Provide the (x, y) coordinate of the cell's center where the given text is located.  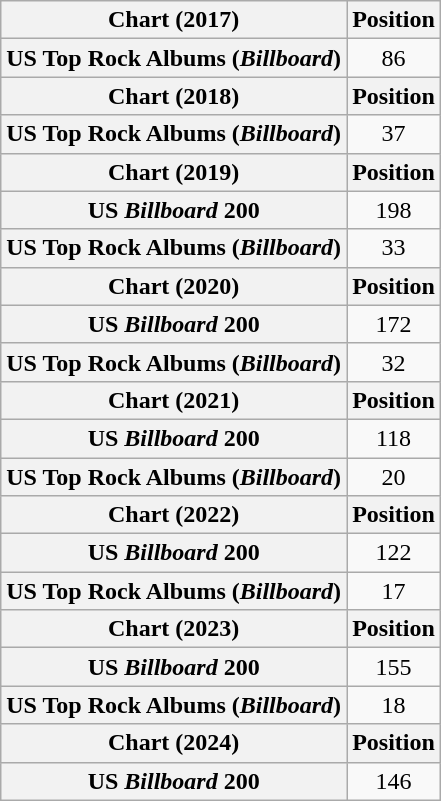
Chart (2022) (174, 515)
37 (394, 134)
155 (394, 667)
18 (394, 705)
122 (394, 553)
Chart (2024) (174, 743)
32 (394, 362)
17 (394, 591)
Chart (2023) (174, 629)
Chart (2020) (174, 286)
20 (394, 477)
172 (394, 324)
118 (394, 438)
86 (394, 58)
Chart (2021) (174, 400)
Chart (2018) (174, 96)
Chart (2017) (174, 20)
146 (394, 781)
Chart (2019) (174, 172)
198 (394, 210)
33 (394, 248)
